Determine the [x, y] coordinate at the center of the cell enclosing the given text.  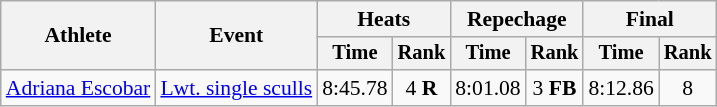
8:45.78 [354, 88]
8:01.08 [488, 88]
4 R [422, 88]
8 [688, 88]
Event [236, 36]
Athlete [78, 36]
Adriana Escobar [78, 88]
8:12.86 [620, 88]
Repechage [516, 19]
Lwt. single sculls [236, 88]
3 FB [555, 88]
Heats [384, 19]
Final [650, 19]
